Find where the given text appears and provide that cell's center as [x, y] coordinate. 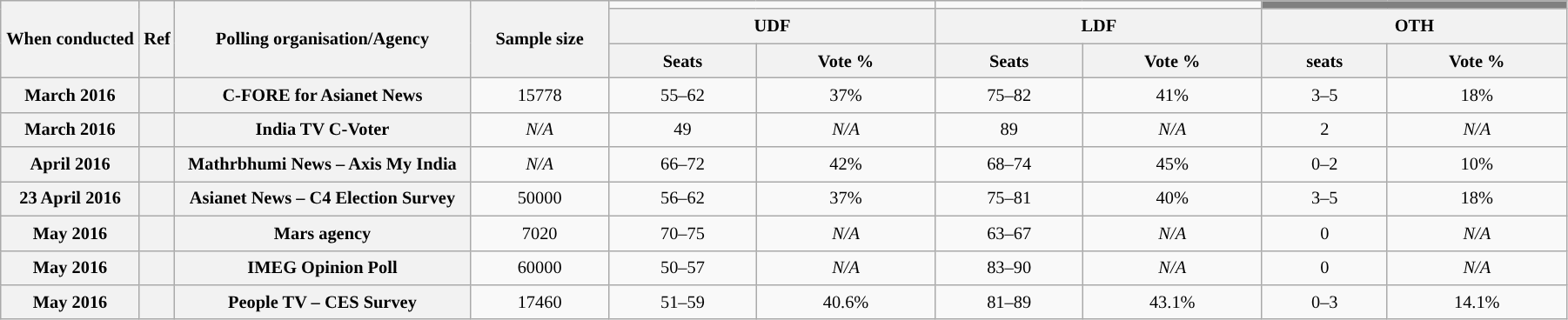
17460 [539, 302]
UDF [773, 26]
83–90 [1009, 268]
2 [1324, 130]
15778 [539, 95]
14.1% [1477, 302]
10% [1477, 164]
40.6% [846, 302]
75–82 [1009, 95]
40% [1172, 198]
Mars agency [323, 233]
C-FORE for Asianet News [323, 95]
51–59 [682, 302]
0–3 [1324, 302]
49 [682, 130]
55–62 [682, 95]
April 2016 [70, 164]
56–62 [682, 198]
LDF [1098, 26]
India TV C-Voter [323, 130]
OTH [1414, 26]
Ref [157, 38]
89 [1009, 130]
23 April 2016 [70, 198]
66–72 [682, 164]
45% [1172, 164]
seats [1324, 61]
63–67 [1009, 233]
0–2 [1324, 164]
Sample size [539, 38]
75–81 [1009, 198]
7020 [539, 233]
Asianet News – C4 Election Survey [323, 198]
60000 [539, 268]
Polling organisation/Agency [323, 38]
People TV – CES Survey [323, 302]
42% [846, 164]
70–75 [682, 233]
50–57 [682, 268]
41% [1172, 95]
68–74 [1009, 164]
81–89 [1009, 302]
When conducted [70, 38]
43.1% [1172, 302]
IMEG Opinion Poll [323, 268]
50000 [539, 198]
Mathrbhumi News – Axis My India [323, 164]
